Output the [X, Y] coordinate of the center of the cell containing the given text.  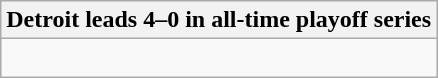
Detroit leads 4–0 in all-time playoff series [219, 20]
